Find where the given text appears and provide that cell's center as [X, Y] coordinate. 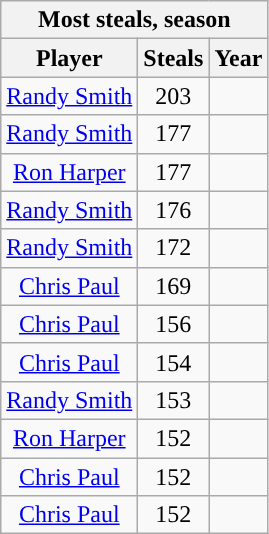
Player [70, 58]
153 [174, 400]
156 [174, 324]
Steals [174, 58]
Most steals, season [134, 20]
176 [174, 210]
154 [174, 362]
172 [174, 248]
203 [174, 96]
Year [238, 58]
169 [174, 286]
